Return the (X, Y) coordinate for the center point of the cell that contains the specified text.  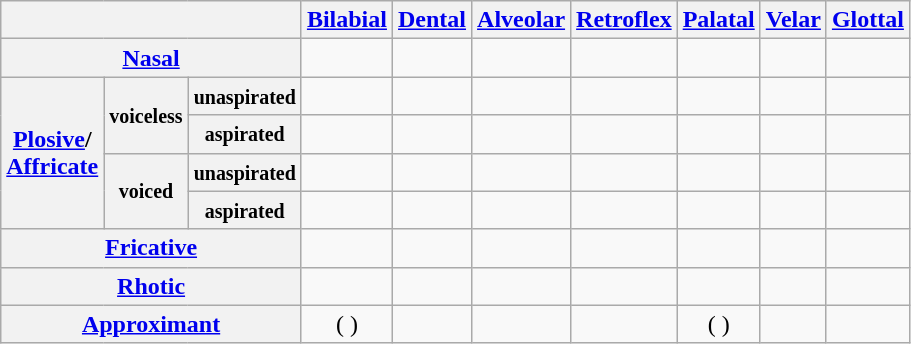
Velar (793, 20)
voiceless (146, 115)
Glottal (868, 20)
Approximant (152, 324)
Bilabial (346, 20)
Alveolar (522, 20)
Rhotic (152, 286)
Palatal (718, 20)
Plosive/Affricate (52, 153)
Nasal (152, 58)
Dental (432, 20)
Retroflex (624, 20)
Fricative (152, 248)
voiced (146, 191)
